Determine the (x, y) coordinate at the center of the cell enclosing the given text.  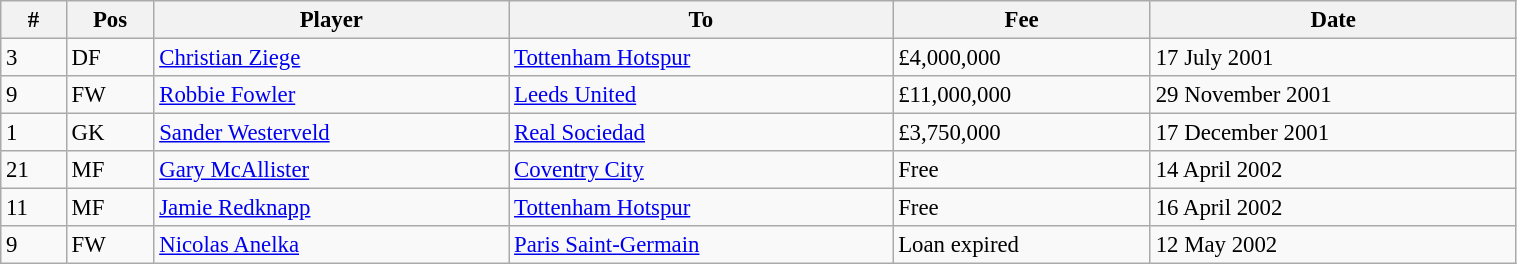
Gary McAllister (332, 170)
GK (110, 133)
17 July 2001 (1333, 58)
DF (110, 58)
£4,000,000 (1022, 58)
11 (34, 208)
Sander Westerveld (332, 133)
Player (332, 20)
3 (34, 58)
£11,000,000 (1022, 95)
Christian Ziege (332, 58)
Nicolas Anelka (332, 245)
Pos (110, 20)
1 (34, 133)
Coventry City (701, 170)
Paris Saint-Germain (701, 245)
29 November 2001 (1333, 95)
Loan expired (1022, 245)
# (34, 20)
To (701, 20)
Real Sociedad (701, 133)
Robbie Fowler (332, 95)
Jamie Redknapp (332, 208)
21 (34, 170)
14 April 2002 (1333, 170)
16 April 2002 (1333, 208)
17 December 2001 (1333, 133)
Fee (1022, 20)
Leeds United (701, 95)
Date (1333, 20)
12 May 2002 (1333, 245)
£3,750,000 (1022, 133)
